Provide the (X, Y) coordinate of the cell's center where the given text is located.  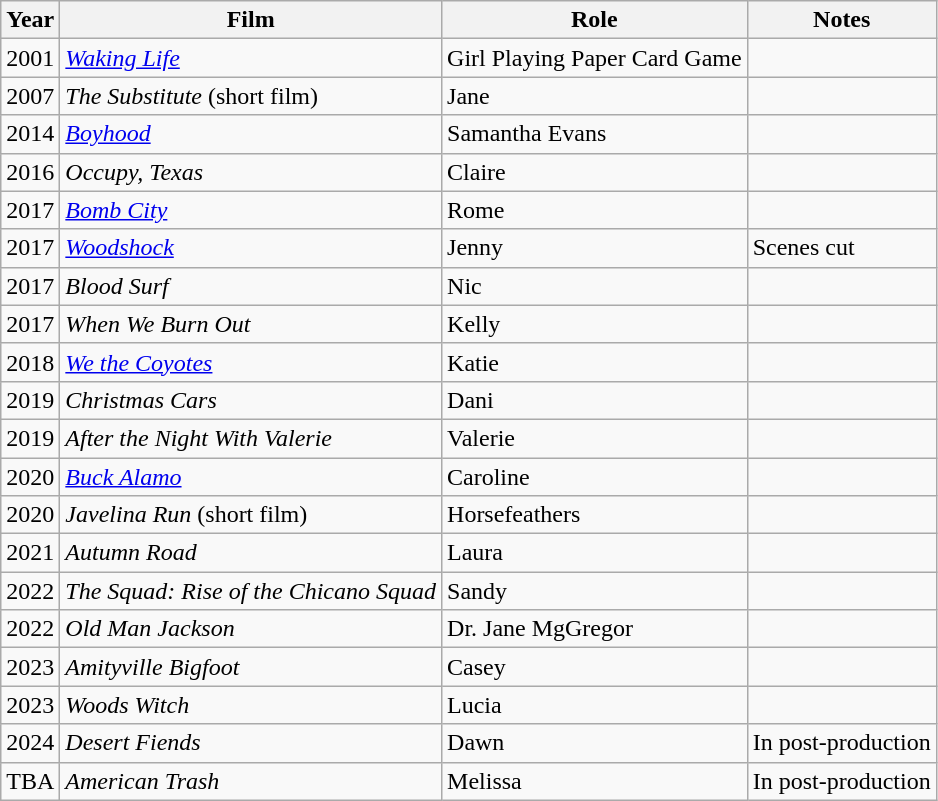
Role (595, 20)
Kelly (595, 324)
2021 (30, 553)
Autumn Road (251, 553)
Buck Alamo (251, 477)
2001 (30, 58)
Nic (595, 286)
Jenny (595, 248)
Scenes cut (842, 248)
Woodshock (251, 248)
Lucia (595, 705)
Girl Playing Paper Card Game (595, 58)
Waking Life (251, 58)
2018 (30, 362)
Year (30, 20)
The Squad: Rise of the Chicano Squad (251, 591)
Desert Fiends (251, 743)
The Substitute (short film) (251, 96)
American Trash (251, 781)
Amityville Bigfoot (251, 667)
Jane (595, 96)
2016 (30, 172)
Dani (595, 400)
Horsefeathers (595, 515)
Samantha Evans (595, 134)
2024 (30, 743)
TBA (30, 781)
Woods Witch (251, 705)
Old Man Jackson (251, 629)
Blood Surf (251, 286)
We the Coyotes (251, 362)
Notes (842, 20)
Dr. Jane MgGregor (595, 629)
Caroline (595, 477)
When We Burn Out (251, 324)
Sandy (595, 591)
Casey (595, 667)
Film (251, 20)
Claire (595, 172)
Boyhood (251, 134)
Christmas Cars (251, 400)
Dawn (595, 743)
Katie (595, 362)
Occupy, Texas (251, 172)
Valerie (595, 438)
2014 (30, 134)
Bomb City (251, 210)
Javelina Run (short film) (251, 515)
Laura (595, 553)
2007 (30, 96)
Melissa (595, 781)
After the Night With Valerie (251, 438)
Rome (595, 210)
